Capture the cell that displays the provided text and extract its (x, y) central coordinate. 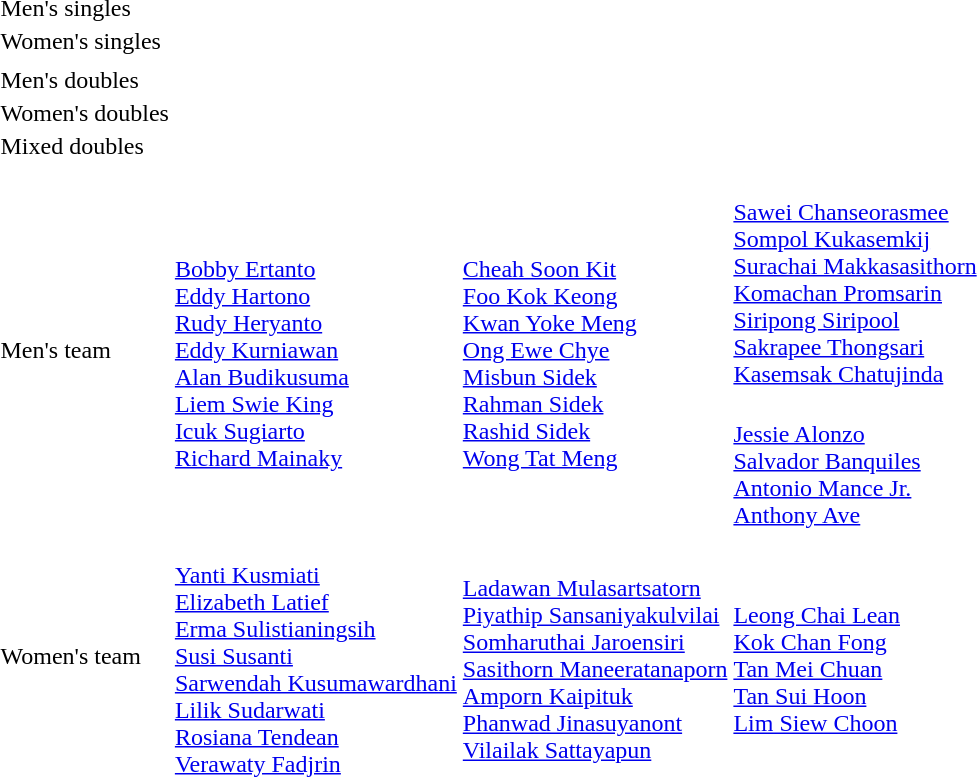
Bobby ErtantoEddy HartonoRudy HeryantoEddy KurniawanAlan BudikusumaLiem Swie KingIcuk SugiartoRichard Mainaky (316, 350)
Cheah Soon KitFoo Kok KeongKwan Yoke MengOng Ewe ChyeMisbun SidekRahman SidekRashid SidekWong Tat Meng (595, 350)
